For the text-containing cell, return its midpoint in [x, y] coordinate format. 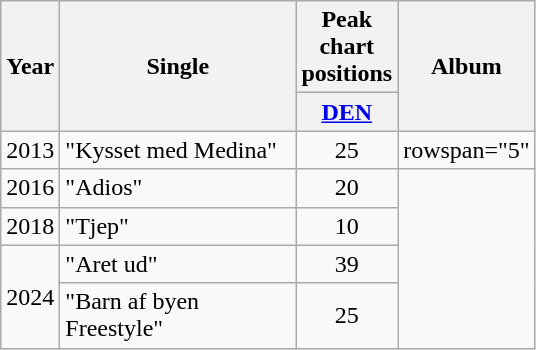
10 [347, 226]
"Adios" [178, 188]
2016 [30, 188]
20 [347, 188]
"Tjep" [178, 226]
"Aret ud" [178, 264]
DEN [347, 112]
2013 [30, 150]
Single [178, 66]
"Barn af byen Freestyle" [178, 316]
Album [467, 66]
Year [30, 66]
2024 [30, 296]
"Kysset med Medina" [178, 150]
Peak chart positions [347, 47]
39 [347, 264]
2018 [30, 226]
rowspan="5" [467, 150]
